For the text-containing cell, return its midpoint in (X, Y) coordinate format. 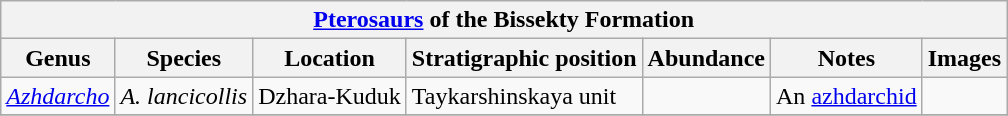
Taykarshinskaya unit (524, 96)
Pterosaurs of the Bissekty Formation (504, 20)
Azhdarcho (58, 96)
Location (330, 58)
An azhdarchid (847, 96)
A. lancicollis (184, 96)
Abundance (706, 58)
Genus (58, 58)
Dzhara-Kuduk (330, 96)
Stratigraphic position (524, 58)
Species (184, 58)
Images (964, 58)
Notes (847, 58)
